Locate the cell with the specified text and output its (x, y) center coordinate. 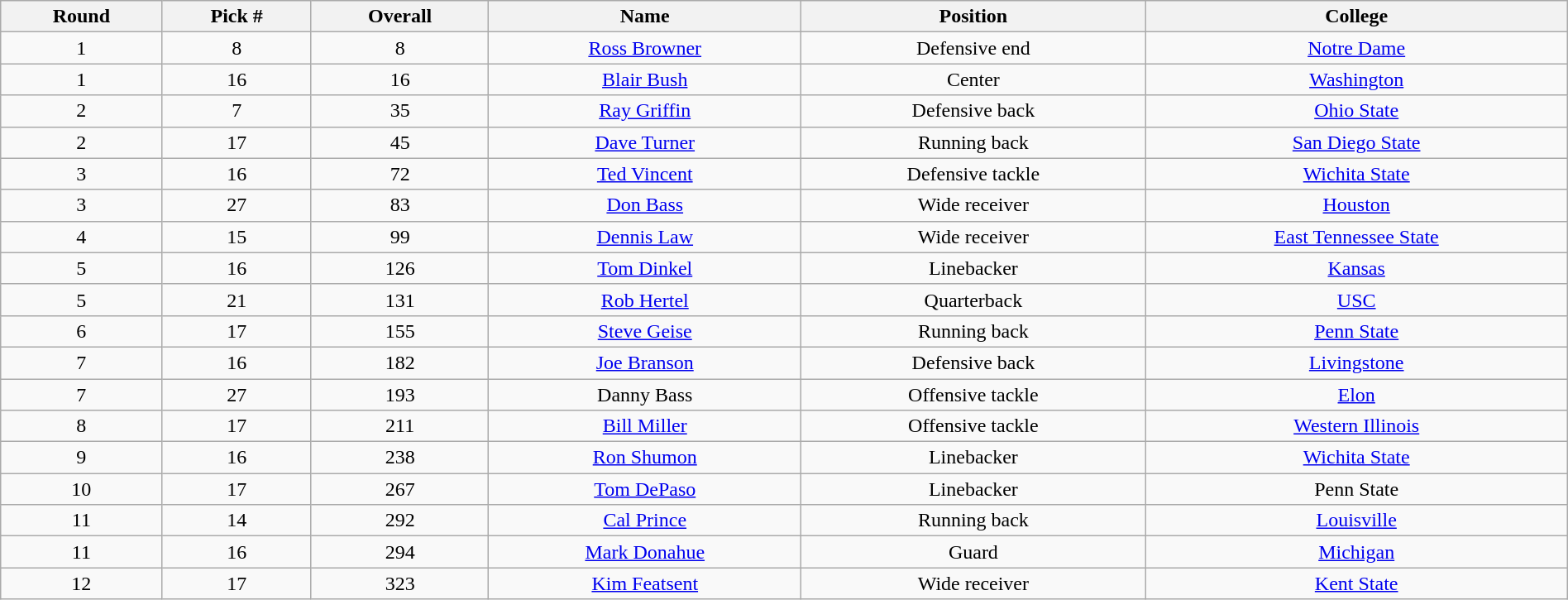
Kim Featsent (645, 583)
83 (399, 205)
294 (399, 552)
Defensive end (974, 48)
Don Bass (645, 205)
Rob Hertel (645, 300)
155 (399, 331)
238 (399, 458)
Ted Vincent (645, 174)
College (1356, 17)
Louisville (1356, 521)
45 (399, 142)
Tom DePaso (645, 489)
6 (81, 331)
10 (81, 489)
Western Illinois (1356, 426)
San Diego State (1356, 142)
Overall (399, 17)
Danny Bass (645, 395)
Michigan (1356, 552)
Dave Turner (645, 142)
Round (81, 17)
193 (399, 395)
Pick # (237, 17)
Tom Dinkel (645, 268)
9 (81, 458)
Steve Geise (645, 331)
21 (237, 300)
Defensive tackle (974, 174)
292 (399, 521)
Ray Griffin (645, 111)
12 (81, 583)
Kansas (1356, 268)
Houston (1356, 205)
15 (237, 237)
Washington (1356, 79)
323 (399, 583)
126 (399, 268)
Ohio State (1356, 111)
East Tennessee State (1356, 237)
Ross Browner (645, 48)
Bill Miller (645, 426)
USC (1356, 300)
Mark Donahue (645, 552)
Cal Prince (645, 521)
267 (399, 489)
131 (399, 300)
Center (974, 79)
Guard (974, 552)
Quarterback (974, 300)
Livingstone (1356, 362)
Dennis Law (645, 237)
35 (399, 111)
4 (81, 237)
Name (645, 17)
182 (399, 362)
211 (399, 426)
72 (399, 174)
Blair Bush (645, 79)
Elon (1356, 395)
Position (974, 17)
14 (237, 521)
Ron Shumon (645, 458)
Notre Dame (1356, 48)
Joe Branson (645, 362)
99 (399, 237)
Kent State (1356, 583)
